Find where the given text appears and provide that cell's center as [X, Y] coordinate. 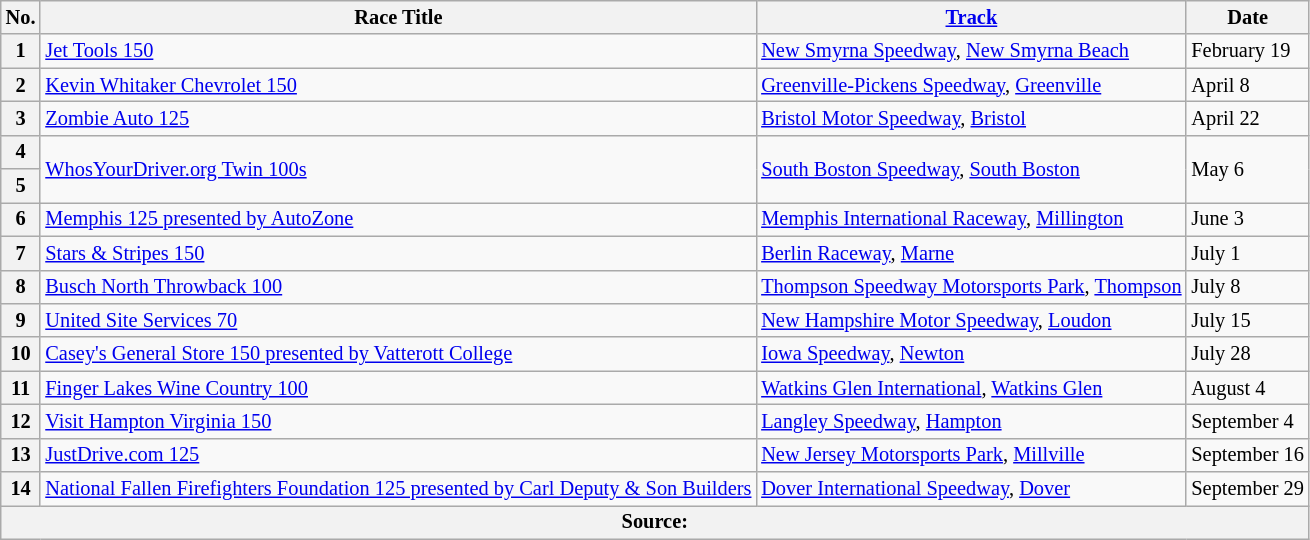
JustDrive.com 125 [398, 455]
Memphis International Raceway, Millington [971, 219]
Bristol Motor Speedway, Bristol [971, 118]
1 [21, 51]
Casey's General Store 150 presented by Vatterott College [398, 354]
Race Title [398, 17]
February 19 [1247, 51]
10 [21, 354]
9 [21, 320]
September 29 [1247, 489]
May 6 [1247, 168]
Langley Speedway, Hampton [971, 421]
8 [21, 287]
April 8 [1247, 85]
July 1 [1247, 253]
July 28 [1247, 354]
7 [21, 253]
Stars & Stripes 150 [398, 253]
6 [21, 219]
National Fallen Firefighters Foundation 125 presented by Carl Deputy & Son Builders [398, 489]
September 16 [1247, 455]
13 [21, 455]
Jet Tools 150 [398, 51]
Watkins Glen International, Watkins Glen [971, 388]
New Jersey Motorsports Park, Millville [971, 455]
New Hampshire Motor Speedway, Loudon [971, 320]
Thompson Speedway Motorsports Park, Thompson [971, 287]
4 [21, 152]
Dover International Speedway, Dover [971, 489]
Busch North Throwback 100 [398, 287]
South Boston Speedway, South Boston [971, 168]
3 [21, 118]
Zombie Auto 125 [398, 118]
2 [21, 85]
April 22 [1247, 118]
July 15 [1247, 320]
Greenville-Pickens Speedway, Greenville [971, 85]
United Site Services 70 [398, 320]
September 4 [1247, 421]
Iowa Speedway, Newton [971, 354]
Source: [655, 522]
Finger Lakes Wine Country 100 [398, 388]
July 8 [1247, 287]
Track [971, 17]
August 4 [1247, 388]
14 [21, 489]
June 3 [1247, 219]
Visit Hampton Virginia 150 [398, 421]
12 [21, 421]
No. [21, 17]
Date [1247, 17]
11 [21, 388]
Berlin Raceway, Marne [971, 253]
Kevin Whitaker Chevrolet 150 [398, 85]
WhosYourDriver.org Twin 100s [398, 168]
5 [21, 186]
Memphis 125 presented by AutoZone [398, 219]
New Smyrna Speedway, New Smyrna Beach [971, 51]
